For the text-containing cell, return its midpoint in [X, Y] coordinate format. 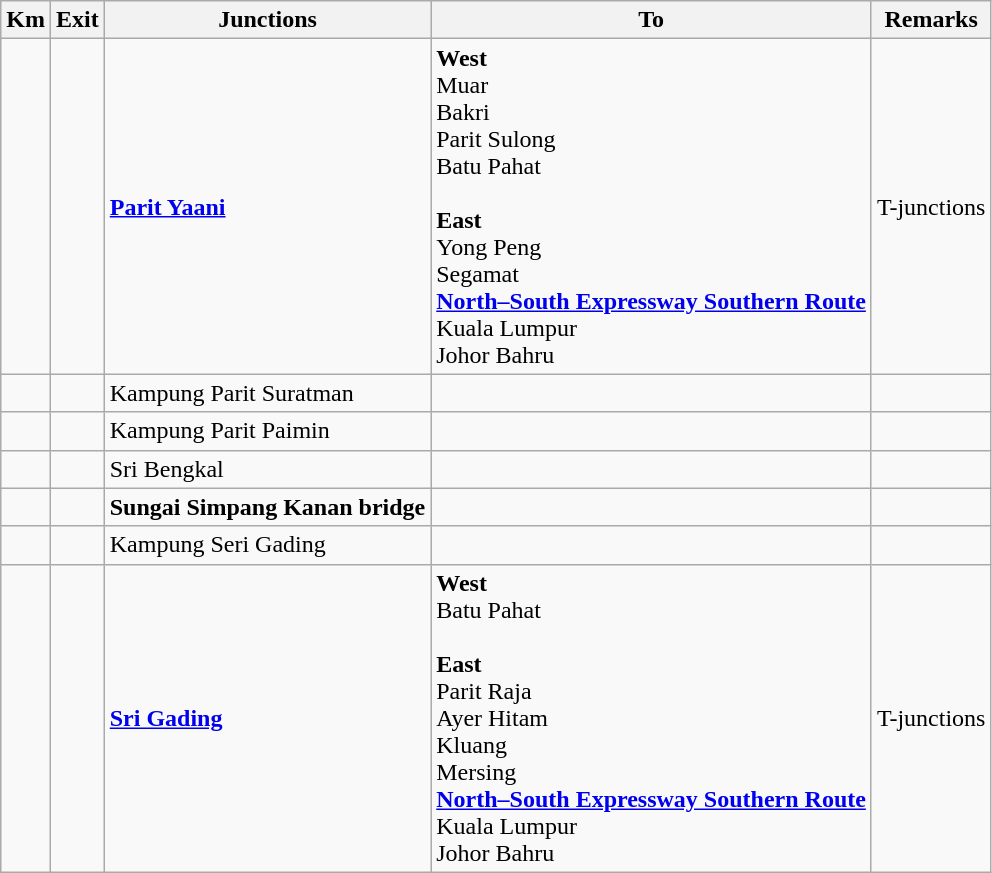
Km [26, 20]
Kampung Parit Paimin [268, 431]
Kampung Parit Suratman [268, 393]
Sungai Simpang Kanan bridge [268, 507]
Remarks [931, 20]
Exit [77, 20]
Kampung Seri Gading [268, 545]
To [652, 20]
West Muar Bakri Parit Sulong Batu PahatEast Yong Peng Segamat North–South Expressway Southern RouteKuala LumpurJohor Bahru [652, 206]
Sri Gading [268, 718]
Junctions [268, 20]
Sri Bengkal [268, 469]
Parit Yaani [268, 206]
West Batu PahatEast Parit Raja Ayer Hitam Kluang Mersing North–South Expressway Southern RouteKuala LumpurJohor Bahru [652, 718]
